Output the [x, y] coordinate of the center of the cell containing the given text.  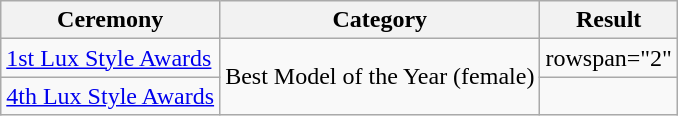
Ceremony [110, 20]
1st Lux Style Awards [110, 58]
4th Lux Style Awards [110, 96]
Result [609, 20]
Category [380, 20]
rowspan="2" [609, 58]
Best Model of the Year (female) [380, 77]
